Pinpoint the cell where the given text exists, returning its (x, y) midpoint coordinate. 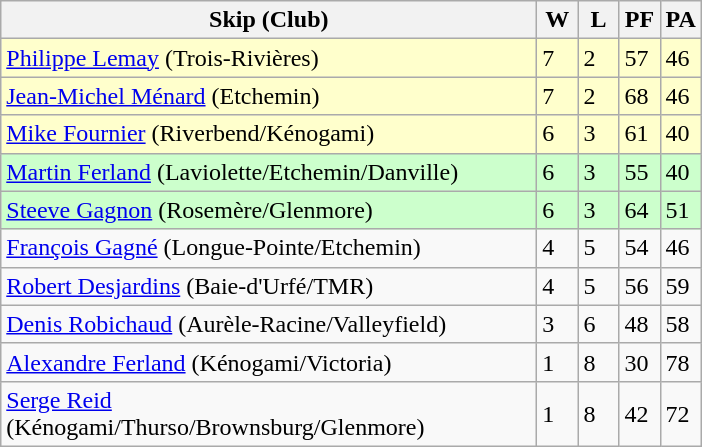
Martin Ferland (Laviolette/Etchemin/Danville) (269, 172)
59 (680, 286)
L (598, 20)
54 (640, 248)
Serge Reid (Kénogami/Thurso/Brownsburg/Glenmore) (269, 414)
57 (640, 58)
78 (680, 362)
55 (640, 172)
64 (640, 210)
30 (640, 362)
Steeve Gagnon (Rosemère/Glenmore) (269, 210)
Jean-Michel Ménard (Etchemin) (269, 96)
François Gagné (Longue-Pointe/Etchemin) (269, 248)
PF (640, 20)
58 (680, 324)
72 (680, 414)
Skip (Club) (269, 20)
Robert Desjardins (Baie-d'Urfé/TMR) (269, 286)
56 (640, 286)
68 (640, 96)
48 (640, 324)
PA (680, 20)
61 (640, 134)
42 (640, 414)
Alexandre Ferland (Kénogami/Victoria) (269, 362)
Philippe Lemay (Trois-Rivières) (269, 58)
Denis Robichaud (Aurèle-Racine/Valleyfield) (269, 324)
51 (680, 210)
W (558, 20)
Mike Fournier (Riverbend/Kénogami) (269, 134)
